Provide the (X, Y) coordinate of the cell's center where the given text is located.  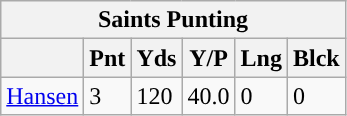
Y/P (208, 58)
Blck (316, 58)
3 (108, 96)
Saints Punting (173, 20)
Pnt (108, 58)
Hansen (42, 96)
Lng (261, 58)
120 (156, 96)
40.0 (208, 96)
Yds (156, 58)
